Determine the [x, y] coordinate at the center of the cell enclosing the given text.  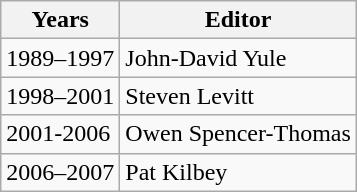
1989–1997 [60, 58]
1998–2001 [60, 96]
Years [60, 20]
Owen Spencer-Thomas [238, 134]
2001-2006 [60, 134]
Editor [238, 20]
Pat Kilbey [238, 172]
John-David Yule [238, 58]
2006–2007 [60, 172]
Steven Levitt [238, 96]
